Extract the [X, Y] coordinate from the center of the cell holding the provided text.  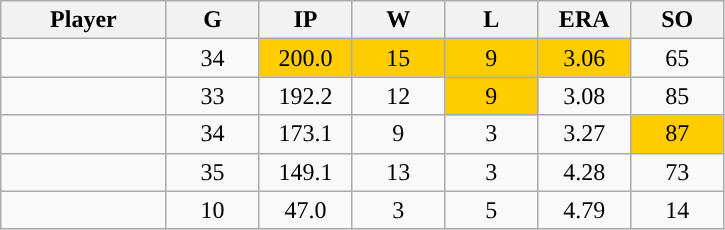
ERA [584, 20]
10 [212, 210]
192.2 [306, 96]
SO [678, 20]
L [492, 20]
73 [678, 172]
173.1 [306, 134]
35 [212, 172]
200.0 [306, 58]
65 [678, 58]
12 [398, 96]
4.28 [584, 172]
13 [398, 172]
85 [678, 96]
IP [306, 20]
3.27 [584, 134]
W [398, 20]
14 [678, 210]
47.0 [306, 210]
3.08 [584, 96]
Player [84, 20]
33 [212, 96]
5 [492, 210]
3.06 [584, 58]
G [212, 20]
4.79 [584, 210]
15 [398, 58]
149.1 [306, 172]
87 [678, 134]
